Detect which cell encompasses the target text, then output its [x, y] center coordinate. 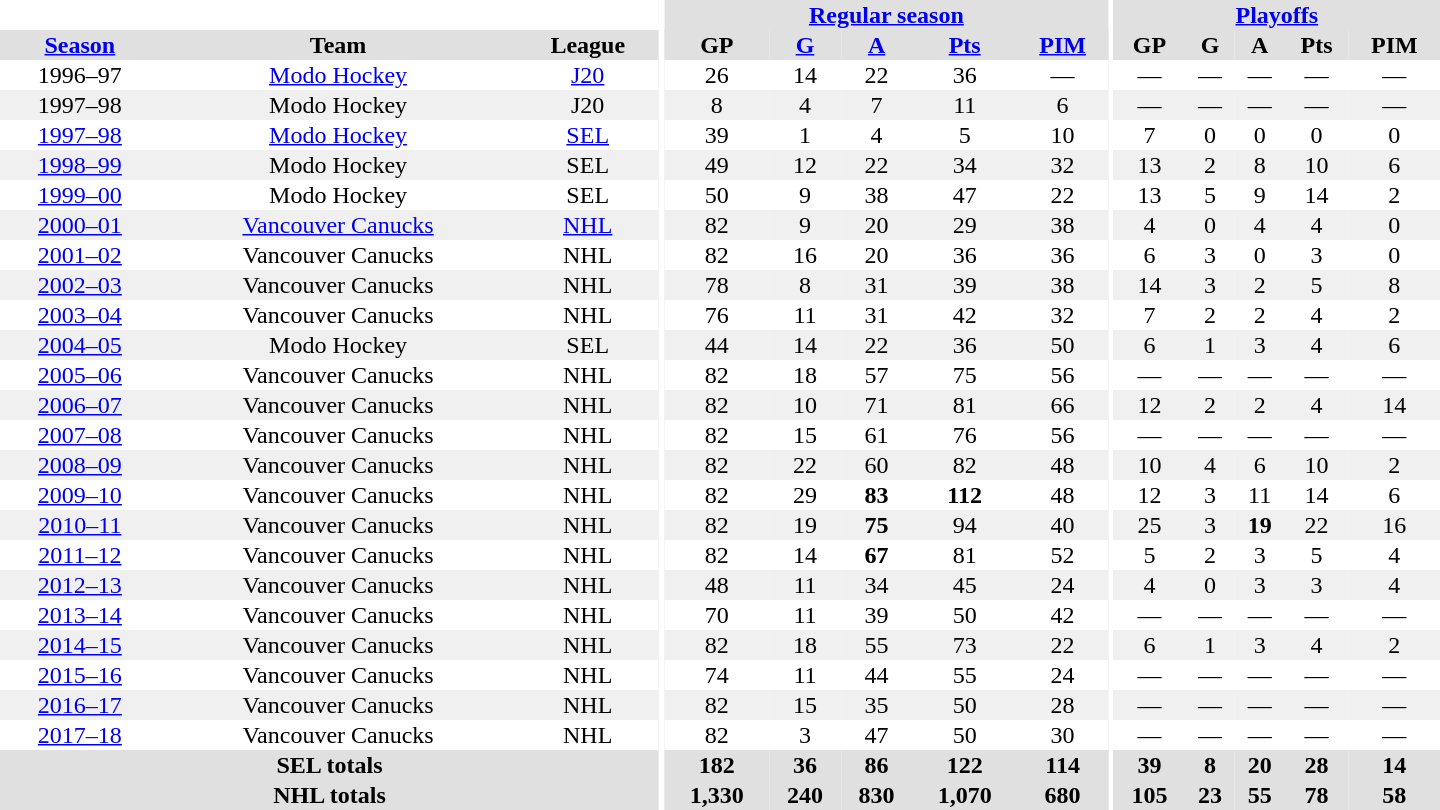
1996–97 [80, 75]
830 [877, 795]
Team [338, 45]
2015–16 [80, 675]
Playoffs [1277, 15]
680 [1062, 795]
45 [964, 585]
25 [1150, 525]
2012–13 [80, 585]
240 [805, 795]
SEL totals [330, 765]
2002–03 [80, 285]
2016–17 [80, 705]
2014–15 [80, 645]
1999–00 [80, 195]
2003–04 [80, 315]
Regular season [887, 15]
2005–06 [80, 375]
58 [1394, 795]
2017–18 [80, 735]
2009–10 [80, 495]
73 [964, 645]
105 [1150, 795]
52 [1062, 555]
94 [964, 525]
86 [877, 765]
Season [80, 45]
NHL totals [330, 795]
66 [1062, 405]
35 [877, 705]
1,330 [718, 795]
2011–12 [80, 555]
67 [877, 555]
2013–14 [80, 615]
1,070 [964, 795]
2006–07 [80, 405]
2004–05 [80, 345]
122 [964, 765]
30 [1062, 735]
2000–01 [80, 225]
26 [718, 75]
74 [718, 675]
League [588, 45]
57 [877, 375]
2007–08 [80, 435]
2001–02 [80, 255]
1998–99 [80, 165]
2008–09 [80, 465]
71 [877, 405]
114 [1062, 765]
70 [718, 615]
60 [877, 465]
182 [718, 765]
61 [877, 435]
40 [1062, 525]
112 [964, 495]
2010–11 [80, 525]
83 [877, 495]
23 [1210, 795]
49 [718, 165]
